Search for the cell housing the specified text and yield its [x, y] center coordinate. 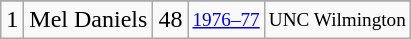
UNC Wilmington [337, 20]
48 [170, 20]
Mel Daniels [88, 20]
1 [12, 20]
1976–77 [226, 20]
